Extract the [x, y] coordinate from the center of the cell holding the provided text.  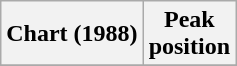
Peak position [189, 34]
Chart (1988) [72, 34]
